Extract the (x, y) coordinate from the center of the cell holding the provided text.  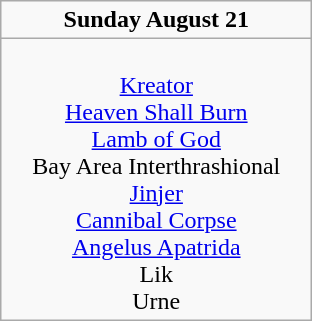
KreatorHeaven Shall BurnLamb of GodBay Area InterthrashionalJinjerCannibal CorpseAngelus ApatridaLikUrne (156, 180)
Sunday August 21 (156, 20)
